Return the (X, Y) coordinate for the center point of the cell that contains the specified text.  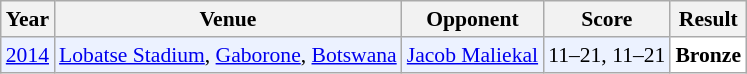
11–21, 11–21 (606, 55)
2014 (28, 55)
Jacob Maliekal (472, 55)
Year (28, 19)
Venue (228, 19)
Opponent (472, 19)
Lobatse Stadium, Gaborone, Botswana (228, 55)
Bronze (708, 55)
Score (606, 19)
Result (708, 19)
